Identify which cell holds the provided text, then report its (X, Y) central coordinate. 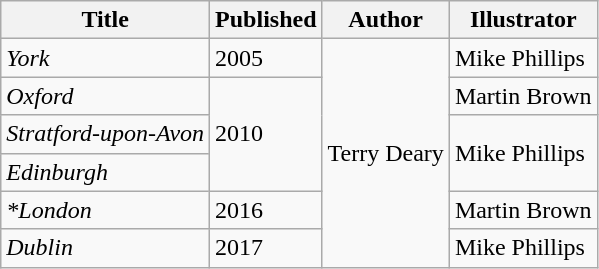
Stratford-upon-Avon (106, 134)
2016 (266, 210)
Terry Deary (386, 153)
2017 (266, 248)
2005 (266, 58)
2010 (266, 134)
Illustrator (523, 20)
Published (266, 20)
Title (106, 20)
Edinburgh (106, 172)
Dublin (106, 248)
Author (386, 20)
York (106, 58)
Oxford (106, 96)
*London (106, 210)
